Return (x, y) of the center of cell containing provided text 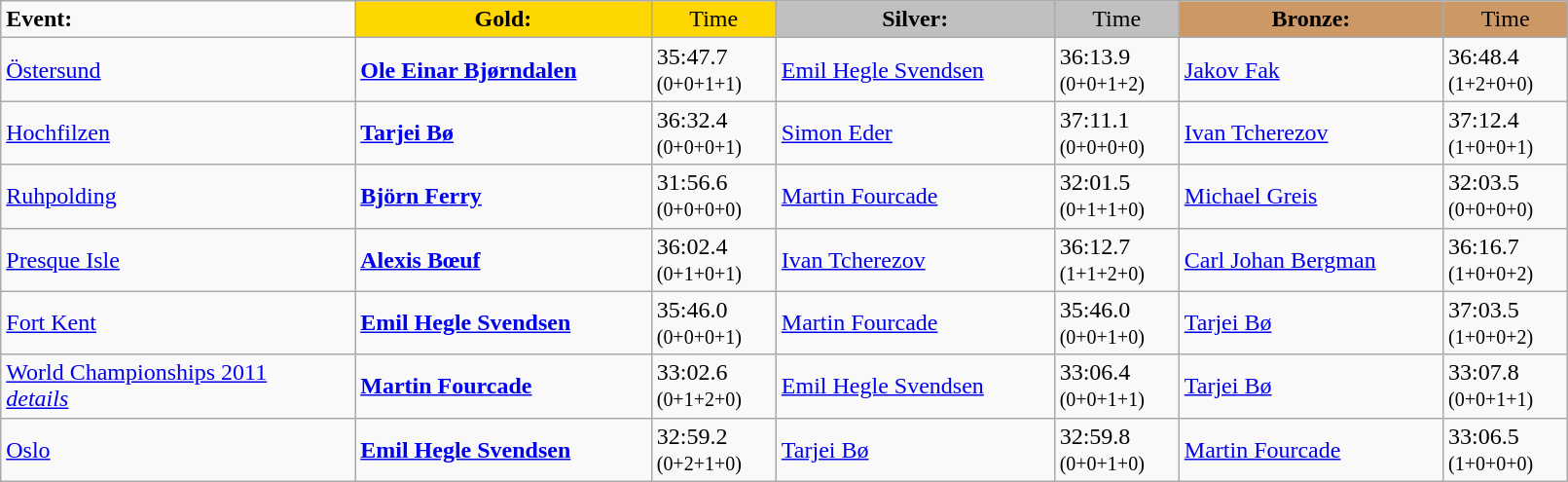
33:07.8(0+0+1+1) (1506, 386)
Event: (178, 19)
Björn Ferry (503, 197)
31:56.6(0+0+0+0) (713, 197)
Simon Eder (915, 132)
37:03.5(1+0+0+2) (1506, 323)
32:03.5(0+0+0+0) (1506, 197)
36:48.4(1+2+0+0) (1506, 70)
36:16.7(1+0+0+2) (1506, 259)
World Championships 2011details (178, 386)
36:13.9(0+0+1+2) (1116, 70)
37:12.4(1+0+0+1) (1506, 132)
33:06.4(0+0+1+1) (1116, 386)
33:02.6 (0+1+2+0) (713, 386)
35:46.0(0+0+0+1) (713, 323)
35:47.7 (0+0+1+1) (713, 70)
32:59.2(0+2+1+0) (713, 450)
33:06.5(1+0+0+0) (1506, 450)
32:01.5(0+1+1+0) (1116, 197)
Hochfilzen (178, 132)
36:02.4(0+1+0+1) (713, 259)
36:12.7(1+1+2+0) (1116, 259)
Östersund (178, 70)
Ole Einar Bjørndalen (503, 70)
Carl Johan Bergman (1310, 259)
Presque Isle (178, 259)
Ruhpolding (178, 197)
Jakov Fak (1310, 70)
35:46.0(0+0+1+0) (1116, 323)
37:11.1(0+0+0+0) (1116, 132)
Fort Kent (178, 323)
Gold: (503, 19)
Alexis Bœuf (503, 259)
36:32.4(0+0+0+1) (713, 132)
Bronze: (1310, 19)
Michael Greis (1310, 197)
Oslo (178, 450)
Silver: (915, 19)
32:59.8(0+0+1+0) (1116, 450)
